Determine the (x, y) coordinate at the center of the cell enclosing the given text.  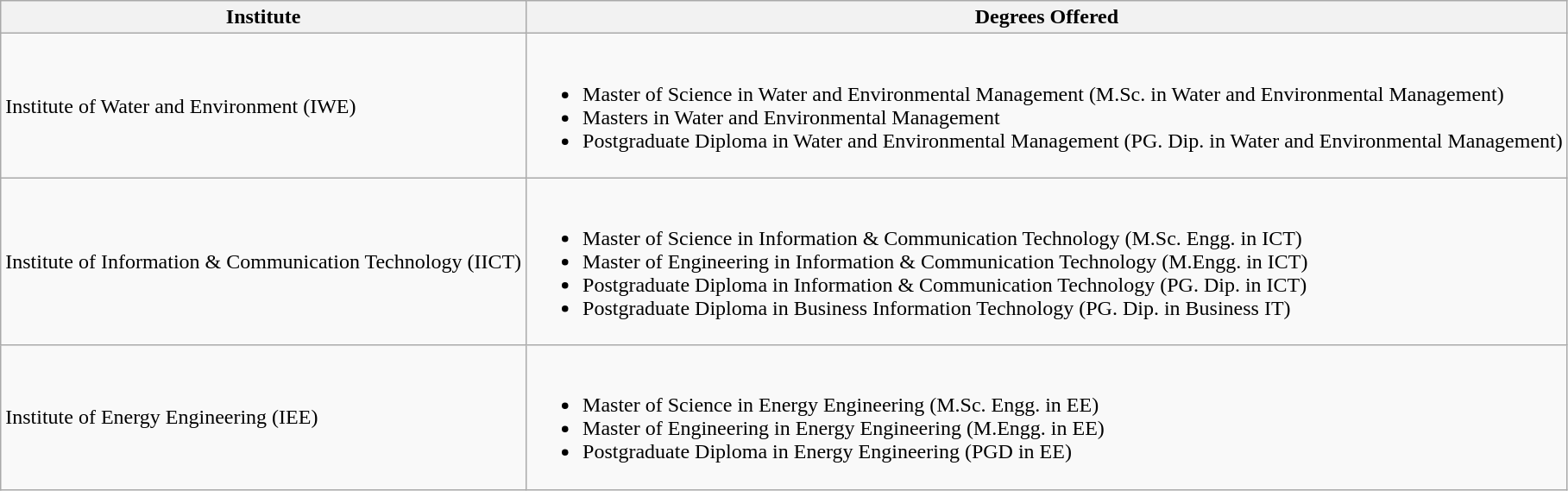
Institute of Energy Engineering (IEE) (264, 418)
Institute of Information & Communication Technology (IICT) (264, 261)
Degrees Offered (1048, 17)
Institute of Water and Environment (IWE) (264, 105)
Institute (264, 17)
